Search for the cell housing the specified text and yield its [x, y] center coordinate. 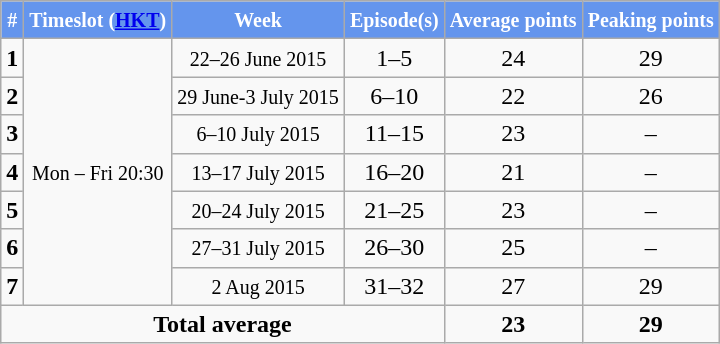
6–10 [394, 96]
2 Aug 2015 [258, 286]
25 [513, 248]
4 [12, 172]
1–5 [394, 58]
Average points [513, 20]
Episode(s) [394, 20]
3 [12, 134]
31–32 [394, 286]
2 [12, 96]
Mon – Fri 20:30 [98, 172]
29 June-3 July 2015 [258, 96]
27–31 July 2015 [258, 248]
Week [258, 20]
22–26 June 2015 [258, 58]
24 [513, 58]
# [12, 20]
6–10 July 2015 [258, 134]
11–15 [394, 134]
Peaking points [650, 20]
21 [513, 172]
22 [513, 96]
Total average [223, 324]
Timeslot (HKT) [98, 20]
16–20 [394, 172]
26 [650, 96]
26–30 [394, 248]
21–25 [394, 210]
6 [12, 248]
5 [12, 210]
1 [12, 58]
20–24 July 2015 [258, 210]
13–17 July 2015 [258, 172]
7 [12, 286]
27 [513, 286]
